Output the (X, Y) coordinate of the center of the cell containing the given text.  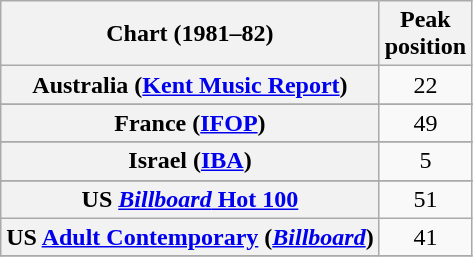
Israel (IBA) (190, 161)
Peakposition (425, 34)
51 (425, 199)
41 (425, 237)
22 (425, 85)
Chart (1981–82) (190, 34)
5 (425, 161)
France (IFOP) (190, 123)
US Adult Contemporary (Billboard) (190, 237)
Australia (Kent Music Report) (190, 85)
US Billboard Hot 100 (190, 199)
49 (425, 123)
